Determine the (x, y) coordinate at the center of the cell enclosing the given text.  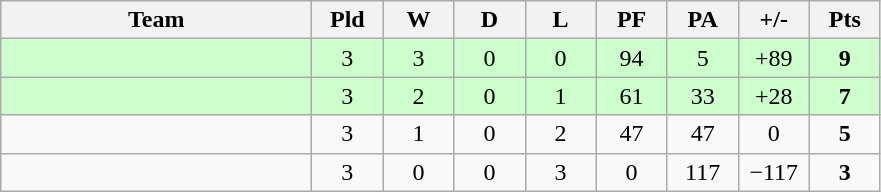
Pld (348, 20)
94 (632, 58)
7 (844, 96)
PF (632, 20)
Pts (844, 20)
W (418, 20)
+89 (774, 58)
−117 (774, 172)
PA (702, 20)
L (560, 20)
+/- (774, 20)
61 (632, 96)
33 (702, 96)
117 (702, 172)
D (490, 20)
Team (156, 20)
9 (844, 58)
+28 (774, 96)
